Scan for the cell matching the given text and deliver its (x, y) coordinate at center. 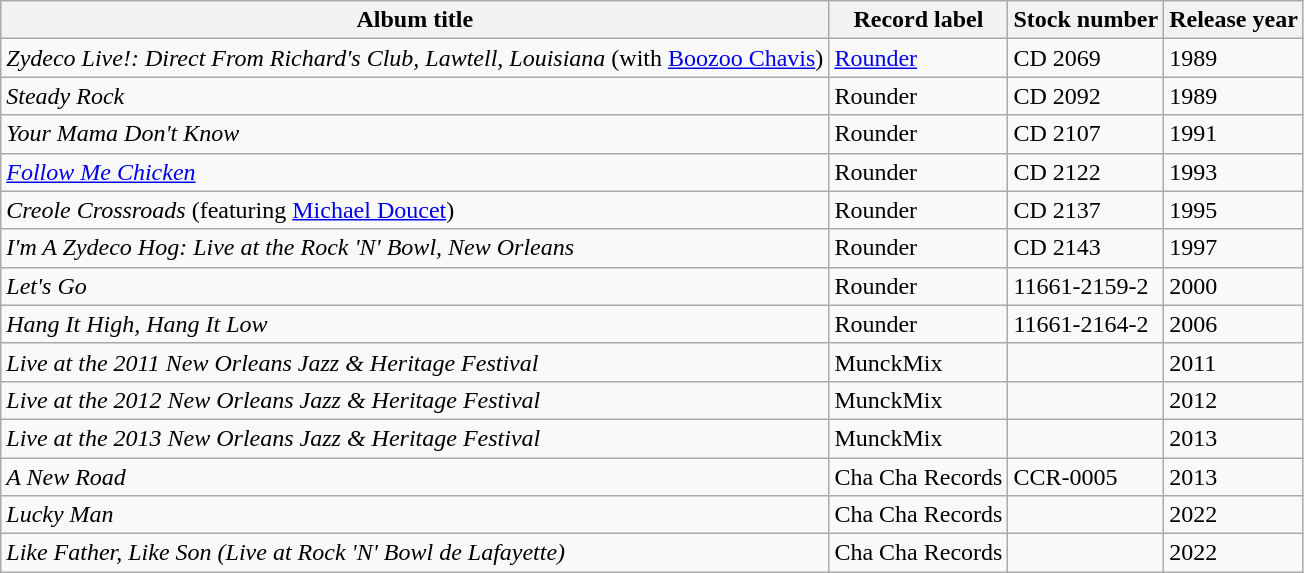
Your Mama Don't Know (415, 134)
Hang It High, Hang It Low (415, 324)
CCR-0005 (1086, 477)
I'm A Zydeco Hog: Live at the Rock 'N' Bowl, New Orleans (415, 248)
Zydeco Live!: Direct From Richard's Club, Lawtell, Louisiana (with Boozoo Chavis) (415, 58)
Stock number (1086, 20)
CD 2092 (1086, 96)
Live at the 2011 New Orleans Jazz & Heritage Festival (415, 362)
2006 (1234, 324)
Album title (415, 20)
11661-2164-2 (1086, 324)
Steady Rock (415, 96)
Live at the 2013 New Orleans Jazz & Heritage Festival (415, 438)
Release year (1234, 20)
CD 2107 (1086, 134)
Live at the 2012 New Orleans Jazz & Heritage Festival (415, 400)
1993 (1234, 172)
2011 (1234, 362)
CD 2122 (1086, 172)
1997 (1234, 248)
11661-2159-2 (1086, 286)
1995 (1234, 210)
2000 (1234, 286)
Lucky Man (415, 515)
Record label (918, 20)
CD 2069 (1086, 58)
Let's Go (415, 286)
Like Father, Like Son (Live at Rock 'N' Bowl de Lafayette) (415, 553)
1991 (1234, 134)
CD 2143 (1086, 248)
2012 (1234, 400)
CD 2137 (1086, 210)
Follow Me Chicken (415, 172)
Creole Crossroads (featuring Michael Doucet) (415, 210)
A New Road (415, 477)
